Find where the given text appears and provide that cell's center as [X, Y] coordinate. 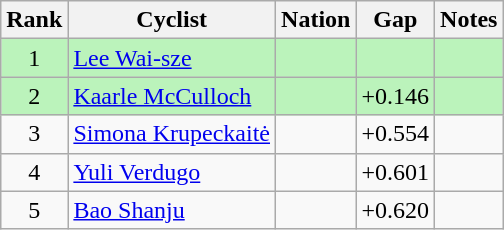
4 [34, 172]
2 [34, 96]
Nation [316, 20]
+0.620 [396, 210]
Lee Wai-sze [172, 58]
+0.601 [396, 172]
3 [34, 134]
Rank [34, 20]
+0.146 [396, 96]
Cyclist [172, 20]
Simona Krupeckaitė [172, 134]
Kaarle McCulloch [172, 96]
Bao Shanju [172, 210]
Yuli Verdugo [172, 172]
+0.554 [396, 134]
Notes [469, 20]
5 [34, 210]
1 [34, 58]
Gap [396, 20]
